For the text-containing cell, return its midpoint in [x, y] coordinate format. 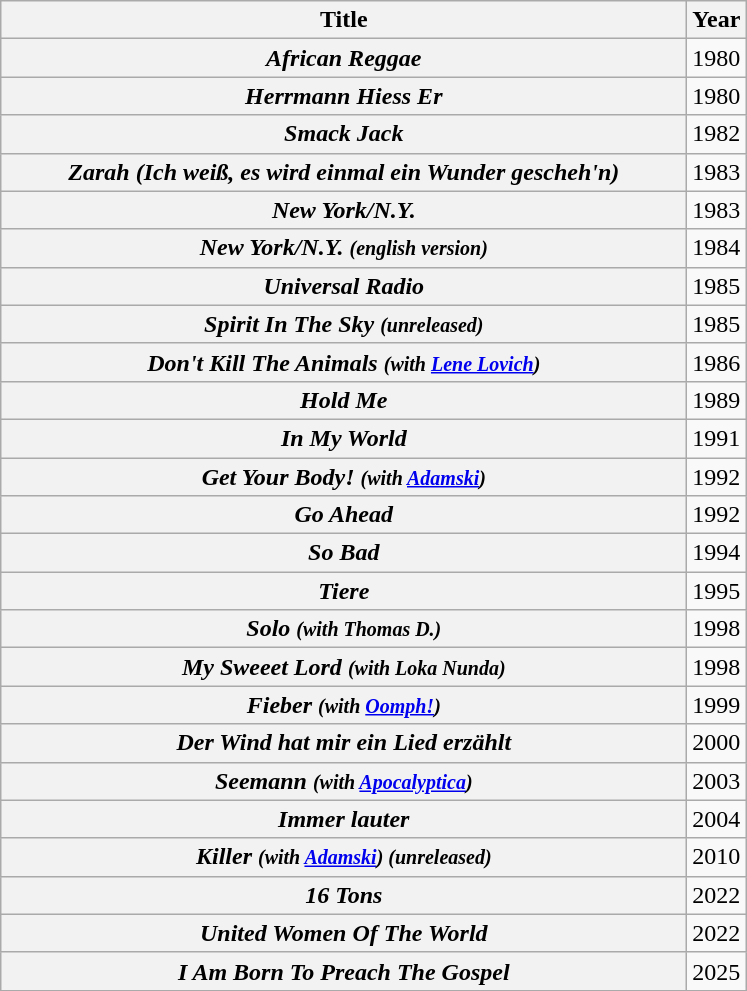
2000 [716, 743]
Solo (with Thomas D.) [344, 629]
Smack Jack [344, 134]
1991 [716, 438]
1995 [716, 591]
Go Ahead [344, 515]
Seemann (with Apocalyptica) [344, 781]
United Women Of The World [344, 933]
Title [344, 20]
Immer lauter [344, 819]
Get Your Body! (with Adamski) [344, 477]
So Bad [344, 553]
Der Wind hat mir ein Lied erzählt [344, 743]
Zarah (Ich weiß, es wird einmal ein Wunder gescheh'n) [344, 172]
1999 [716, 705]
1984 [716, 248]
Year [716, 20]
16 Tons [344, 895]
2025 [716, 971]
In My World [344, 438]
2010 [716, 857]
New York/N.Y. (english version) [344, 248]
Hold Me [344, 400]
2004 [716, 819]
I Am Born To Preach The Gospel [344, 971]
Spirit In The Sky (unreleased) [344, 324]
Fieber (with Oomph!) [344, 705]
Herrmann Hiess Er [344, 96]
1986 [716, 362]
Universal Radio [344, 286]
Killer (with Adamski) (unreleased) [344, 857]
Don't Kill The Animals (with Lene Lovich) [344, 362]
2003 [716, 781]
1989 [716, 400]
My Sweeet Lord (with Loka Nunda) [344, 667]
1994 [716, 553]
Tiere [344, 591]
African Reggae [344, 58]
1982 [716, 134]
New York/N.Y. [344, 210]
